Find where the given text appears and provide that cell's center as (X, Y) coordinate. 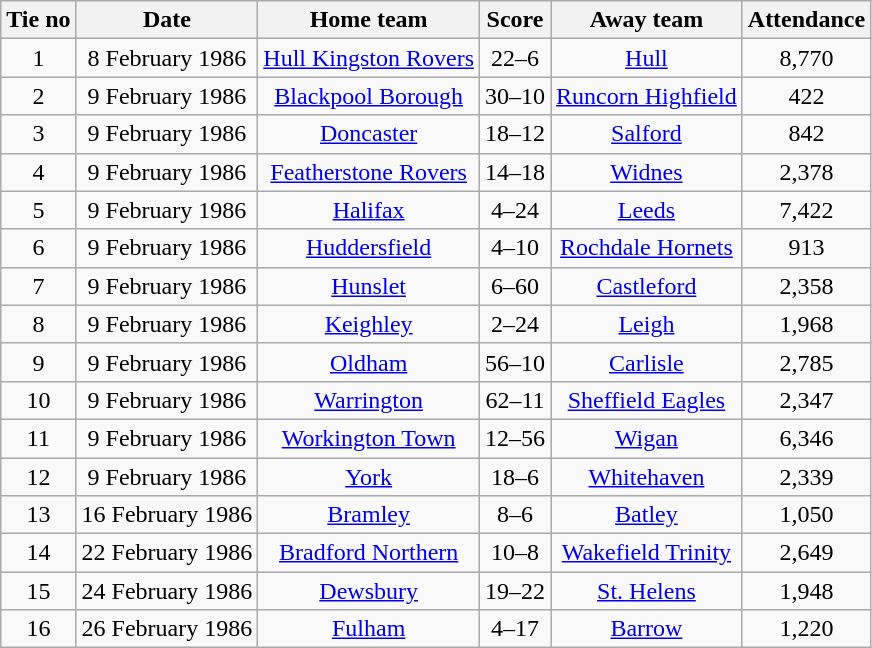
Warrington (369, 400)
7 (38, 286)
11 (38, 438)
3 (38, 134)
Keighley (369, 324)
2–24 (516, 324)
1,220 (806, 629)
Sheffield Eagles (647, 400)
7,422 (806, 210)
Featherstone Rovers (369, 172)
Date (167, 20)
Whitehaven (647, 477)
Hull Kingston Rovers (369, 58)
422 (806, 96)
Widnes (647, 172)
842 (806, 134)
10 (38, 400)
1,050 (806, 515)
1 (38, 58)
4–17 (516, 629)
1,948 (806, 591)
22 February 1986 (167, 553)
56–10 (516, 362)
Bradford Northern (369, 553)
8,770 (806, 58)
Home team (369, 20)
Bramley (369, 515)
6,346 (806, 438)
14–18 (516, 172)
Barrow (647, 629)
2,339 (806, 477)
St. Helens (647, 591)
Workington Town (369, 438)
30–10 (516, 96)
2,358 (806, 286)
2,649 (806, 553)
2,347 (806, 400)
Score (516, 20)
10–8 (516, 553)
York (369, 477)
15 (38, 591)
Tie no (38, 20)
18–12 (516, 134)
6–60 (516, 286)
4–10 (516, 248)
8–6 (516, 515)
1,968 (806, 324)
Castleford (647, 286)
Fulham (369, 629)
Runcorn Highfield (647, 96)
Huddersfield (369, 248)
Batley (647, 515)
8 February 1986 (167, 58)
22–6 (516, 58)
Halifax (369, 210)
Hull (647, 58)
12 (38, 477)
14 (38, 553)
8 (38, 324)
Rochdale Hornets (647, 248)
Carlisle (647, 362)
62–11 (516, 400)
18–6 (516, 477)
Salford (647, 134)
Leigh (647, 324)
Wigan (647, 438)
16 February 1986 (167, 515)
Blackpool Borough (369, 96)
Dewsbury (369, 591)
2,378 (806, 172)
13 (38, 515)
4 (38, 172)
Attendance (806, 20)
16 (38, 629)
913 (806, 248)
9 (38, 362)
12–56 (516, 438)
Oldham (369, 362)
5 (38, 210)
Wakefield Trinity (647, 553)
Leeds (647, 210)
4–24 (516, 210)
6 (38, 248)
2,785 (806, 362)
24 February 1986 (167, 591)
Doncaster (369, 134)
2 (38, 96)
Away team (647, 20)
Hunslet (369, 286)
19–22 (516, 591)
26 February 1986 (167, 629)
